Output the (x, y) coordinate of the center of the cell containing the given text.  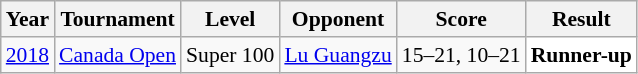
15–21, 10–21 (462, 55)
Tournament (118, 19)
Opponent (338, 19)
Super 100 (230, 55)
Lu Guangzu (338, 55)
Level (230, 19)
Canada Open (118, 55)
Runner-up (582, 55)
Score (462, 19)
2018 (28, 55)
Result (582, 19)
Year (28, 19)
